Detect which cell encompasses the target text, then output its [X, Y] center coordinate. 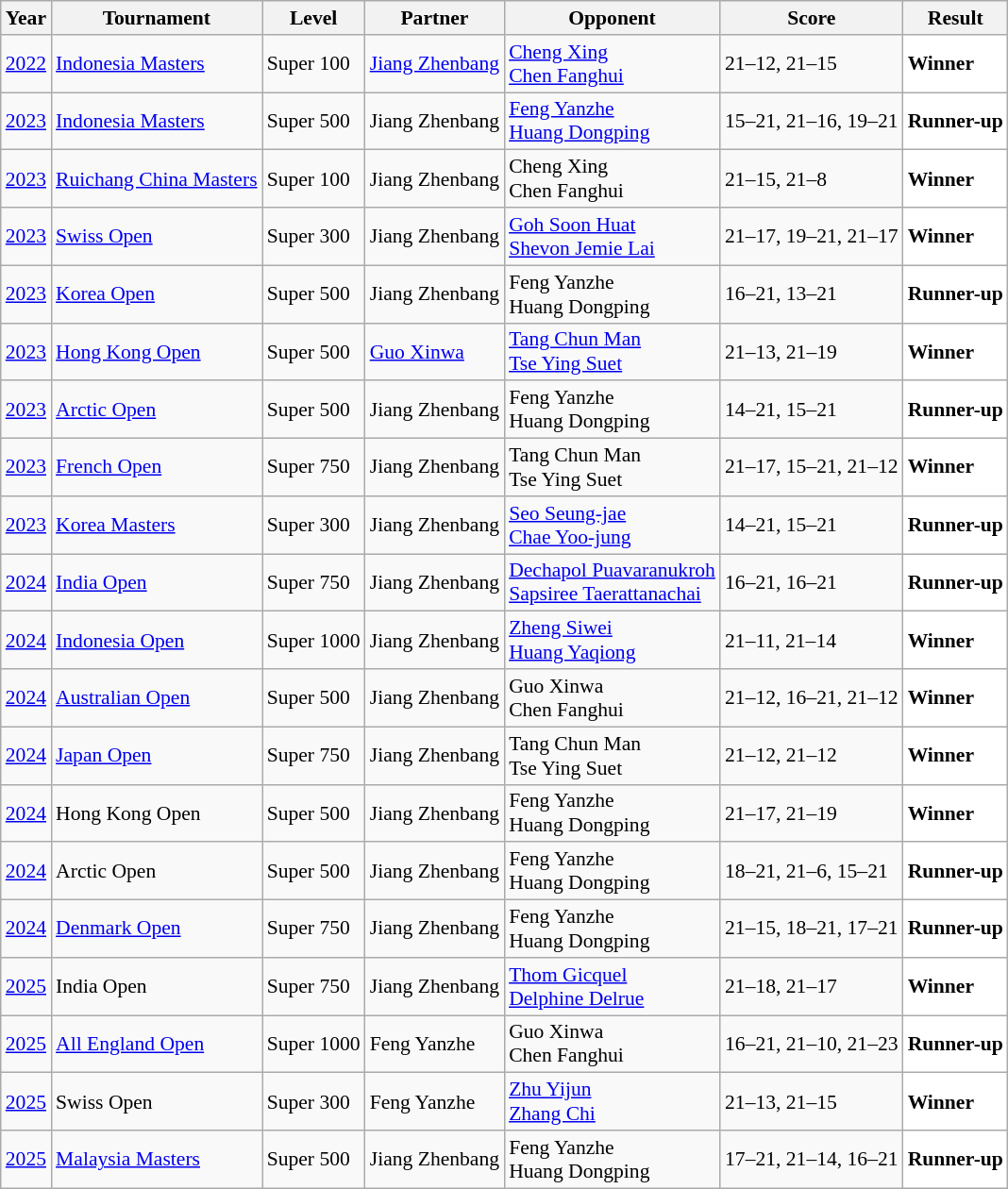
Zheng Siwei Huang Yaqiong [612, 640]
16–21, 13–21 [812, 294]
21–18, 21–17 [812, 987]
21–15, 18–21, 17–21 [812, 929]
17–21, 21–14, 16–21 [812, 1159]
Tournament [157, 18]
Opponent [612, 18]
21–12, 21–12 [812, 755]
21–17, 21–19 [812, 813]
21–11, 21–14 [812, 640]
Partner [434, 18]
Level [313, 18]
21–12, 21–15 [812, 64]
Score [812, 18]
Seo Seung-jae Chae Yoo-jung [612, 525]
18–21, 21–6, 15–21 [812, 872]
Korea Open [157, 294]
Year [26, 18]
16–21, 16–21 [812, 583]
21–15, 21–8 [812, 179]
Japan Open [157, 755]
21–17, 15–21, 21–12 [812, 468]
Result [955, 18]
Thom Gicquel Delphine Delrue [612, 987]
16–21, 21–10, 21–23 [812, 1044]
Dechapol Puavaranukroh Sapsiree Taerattanachai [612, 583]
Australian Open [157, 698]
21–13, 21–19 [812, 351]
Ruichang China Masters [157, 179]
All England Open [157, 1044]
15–21, 21–16, 19–21 [812, 121]
21–12, 16–21, 21–12 [812, 698]
21–13, 21–15 [812, 1102]
French Open [157, 468]
Indonesia Open [157, 640]
Korea Masters [157, 525]
Denmark Open [157, 929]
Goh Soon Huat Shevon Jemie Lai [612, 236]
Guo Xinwa [434, 351]
Zhu Yijun Zhang Chi [612, 1102]
2022 [26, 64]
Malaysia Masters [157, 1159]
21–17, 19–21, 21–17 [812, 236]
